Identify which cell holds the provided text, then report its [X, Y] central coordinate. 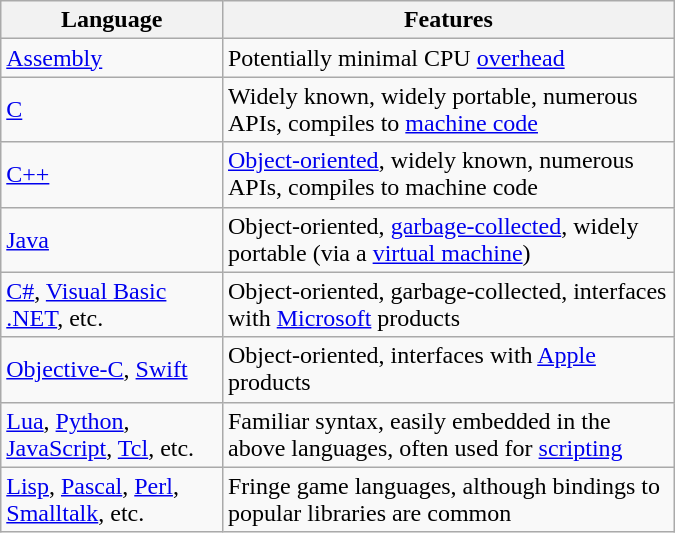
Potentially minimal CPU overhead [448, 58]
Language [112, 20]
C#, Visual Basic .NET, etc. [112, 304]
Objective-C, Swift [112, 370]
Object-oriented, widely known, numerous APIs, compiles to machine code [448, 174]
C [112, 110]
Lua, Python, JavaScript, Tcl, etc. [112, 434]
Object-oriented, garbage-collected, interfaces with Microsoft products [448, 304]
Object-oriented, garbage-collected, widely portable (via a virtual machine) [448, 240]
Familiar syntax, easily embedded in the above languages, often used for scripting [448, 434]
Assembly [112, 58]
C++ [112, 174]
Lisp, Pascal, Perl, Smalltalk, etc. [112, 500]
Fringe game languages, although bindings to popular libraries are common [448, 500]
Java [112, 240]
Object-oriented, interfaces with Apple products [448, 370]
Widely known, widely portable, numerous APIs, compiles to machine code [448, 110]
Features [448, 20]
